Identify which cell holds the provided text, then report its (X, Y) central coordinate. 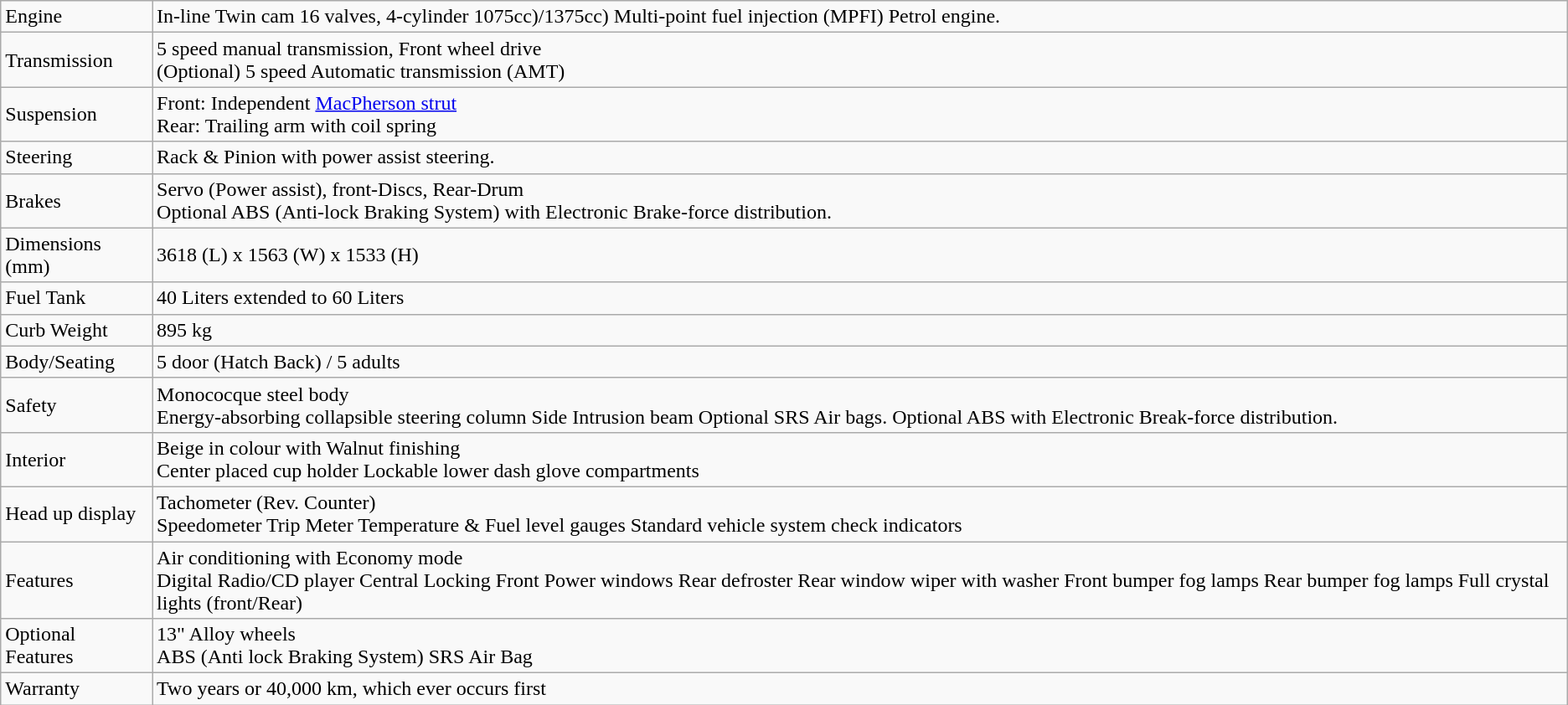
Optional Features (77, 646)
Beige in colour with Walnut finishingCenter placed cup holder Lockable lower dash glove compartments (860, 459)
Steering (77, 157)
Front: Independent MacPherson strutRear: Trailing arm with coil spring (860, 114)
Two years or 40,000 km, which ever occurs first (860, 689)
Transmission (77, 60)
Head up display (77, 514)
Brakes (77, 201)
Rack & Pinion with power assist steering. (860, 157)
Curb Weight (77, 330)
Fuel Tank (77, 298)
Body/Seating (77, 362)
Features (77, 579)
Warranty (77, 689)
Safety (77, 405)
Tachometer (Rev. Counter)Speedometer Trip Meter Temperature & Fuel level gauges Standard vehicle system check indicators (860, 514)
13" Alloy wheelsABS (Anti lock Braking System) SRS Air Bag (860, 646)
3618 (L) x 1563 (W) x 1533 (H) (860, 255)
40 Liters extended to 60 Liters (860, 298)
Engine (77, 17)
5 speed manual transmission, Front wheel drive(Optional) 5 speed Automatic transmission (AMT) (860, 60)
In-line Twin cam 16 valves, 4-cylinder 1075cc)/1375cc) Multi-point fuel injection (MPFI) Petrol engine. (860, 17)
Interior (77, 459)
Suspension (77, 114)
895 kg (860, 330)
5 door (Hatch Back) / 5 adults (860, 362)
Servo (Power assist), front-Discs, Rear-DrumOptional ABS (Anti-lock Braking System) with Electronic Brake-force distribution. (860, 201)
Dimensions (mm) (77, 255)
